For the text-containing cell, return its midpoint in [X, Y] coordinate format. 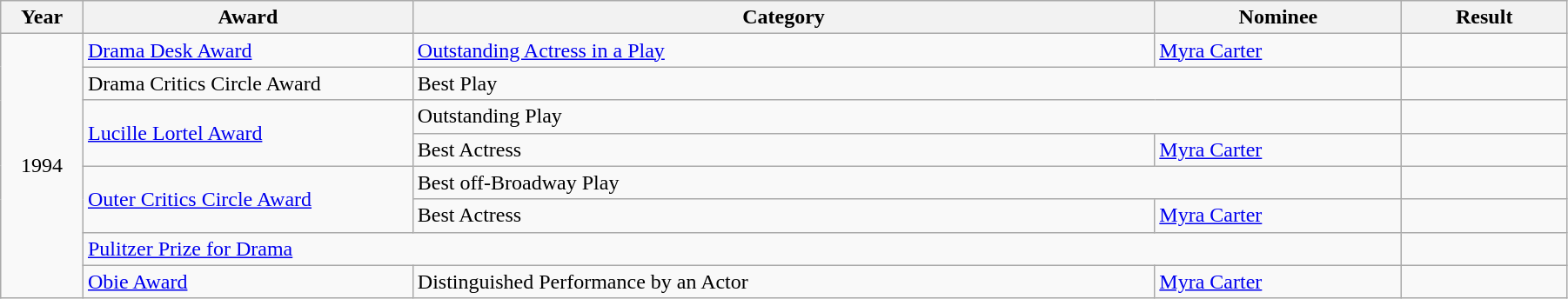
Award [247, 17]
Obie Award [247, 282]
Year [42, 17]
Drama Critics Circle Award [247, 83]
1994 [42, 166]
Best Play [907, 83]
Category [783, 17]
Nominee [1278, 17]
Distinguished Performance by an Actor [783, 282]
Best off-Broadway Play [907, 183]
Drama Desk Award [247, 50]
Pulitzer Prize for Drama [742, 249]
Outstanding Actress in a Play [783, 50]
Outstanding Play [907, 116]
Lucille Lortel Award [247, 133]
Result [1484, 17]
Outer Critics Circle Award [247, 199]
